Find where the given text appears and provide that cell's center as (x, y) coordinate. 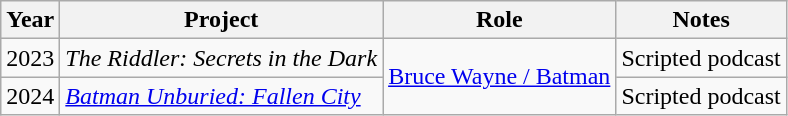
2023 (30, 58)
Year (30, 20)
The Riddler: Secrets in the Dark (222, 58)
Notes (701, 20)
Bruce Wayne / Batman (500, 77)
Batman Unburied: Fallen City (222, 96)
2024 (30, 96)
Project (222, 20)
Role (500, 20)
